Determine the (X, Y) coordinate at the center of the cell enclosing the given text.  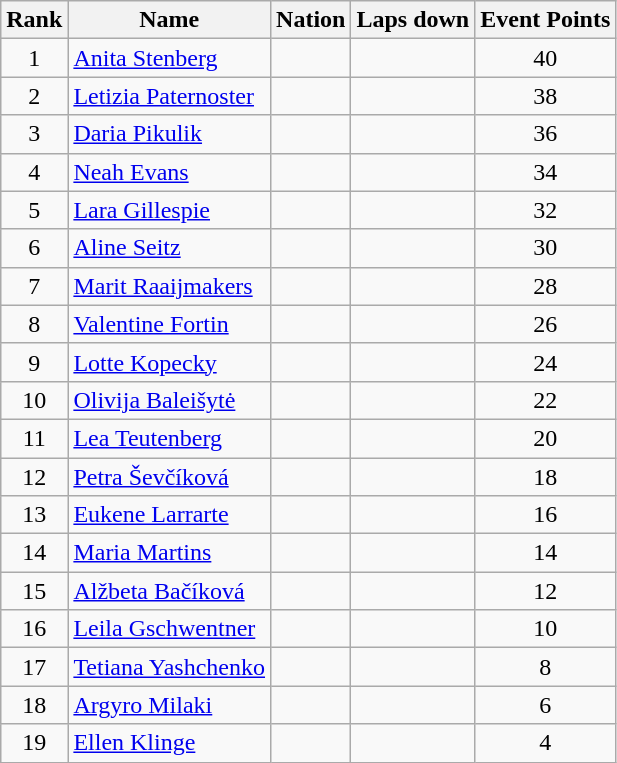
Anita Stenberg (170, 58)
7 (34, 286)
Marit Raaijmakers (170, 286)
Petra Ševčíková (170, 477)
Lara Gillespie (170, 210)
40 (546, 58)
Ellen Klinge (170, 743)
Alžbeta Bačíková (170, 591)
Daria Pikulik (170, 134)
Event Points (546, 20)
26 (546, 324)
2 (34, 96)
38 (546, 96)
Eukene Larrarte (170, 515)
Letizia Paternoster (170, 96)
30 (546, 248)
19 (34, 743)
22 (546, 400)
5 (34, 210)
Olivija Baleišytė (170, 400)
3 (34, 134)
Aline Seitz (170, 248)
Tetiana Yashchenko (170, 667)
24 (546, 362)
34 (546, 172)
Nation (311, 20)
11 (34, 438)
13 (34, 515)
Neah Evans (170, 172)
32 (546, 210)
Valentine Fortin (170, 324)
20 (546, 438)
Rank (34, 20)
Leila Gschwentner (170, 629)
Name (170, 20)
15 (34, 591)
Argyro Milaki (170, 705)
28 (546, 286)
1 (34, 58)
Lea Teutenberg (170, 438)
9 (34, 362)
17 (34, 667)
Maria Martins (170, 553)
36 (546, 134)
Laps down (413, 20)
Lotte Kopecky (170, 362)
